Return [X, Y] of the center of cell containing provided text 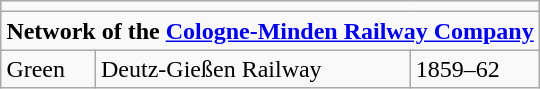
Green [48, 69]
Network of the Cologne-Minden Railway Company [270, 31]
Deutz-Gießen Railway [254, 69]
1859–62 [474, 69]
